Pinpoint the cell where the given text exists, returning its [x, y] midpoint coordinate. 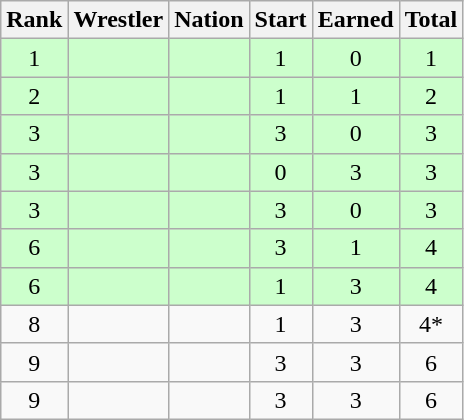
Nation [209, 20]
Rank [34, 20]
4* [431, 324]
Start [280, 20]
8 [34, 324]
Wrestler [118, 20]
Earned [356, 20]
Total [431, 20]
